Identify which cell holds the provided text, then report its (X, Y) central coordinate. 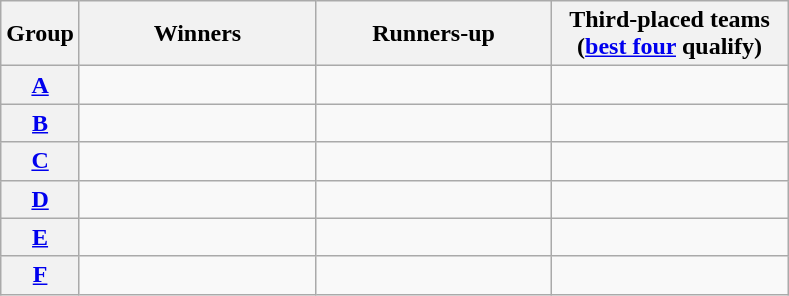
A (40, 85)
E (40, 237)
D (40, 199)
Group (40, 34)
F (40, 275)
Winners (197, 34)
C (40, 161)
B (40, 123)
Runners-up (433, 34)
Third-placed teams(best four qualify) (670, 34)
